Search for the cell housing the specified text and yield its (X, Y) center coordinate. 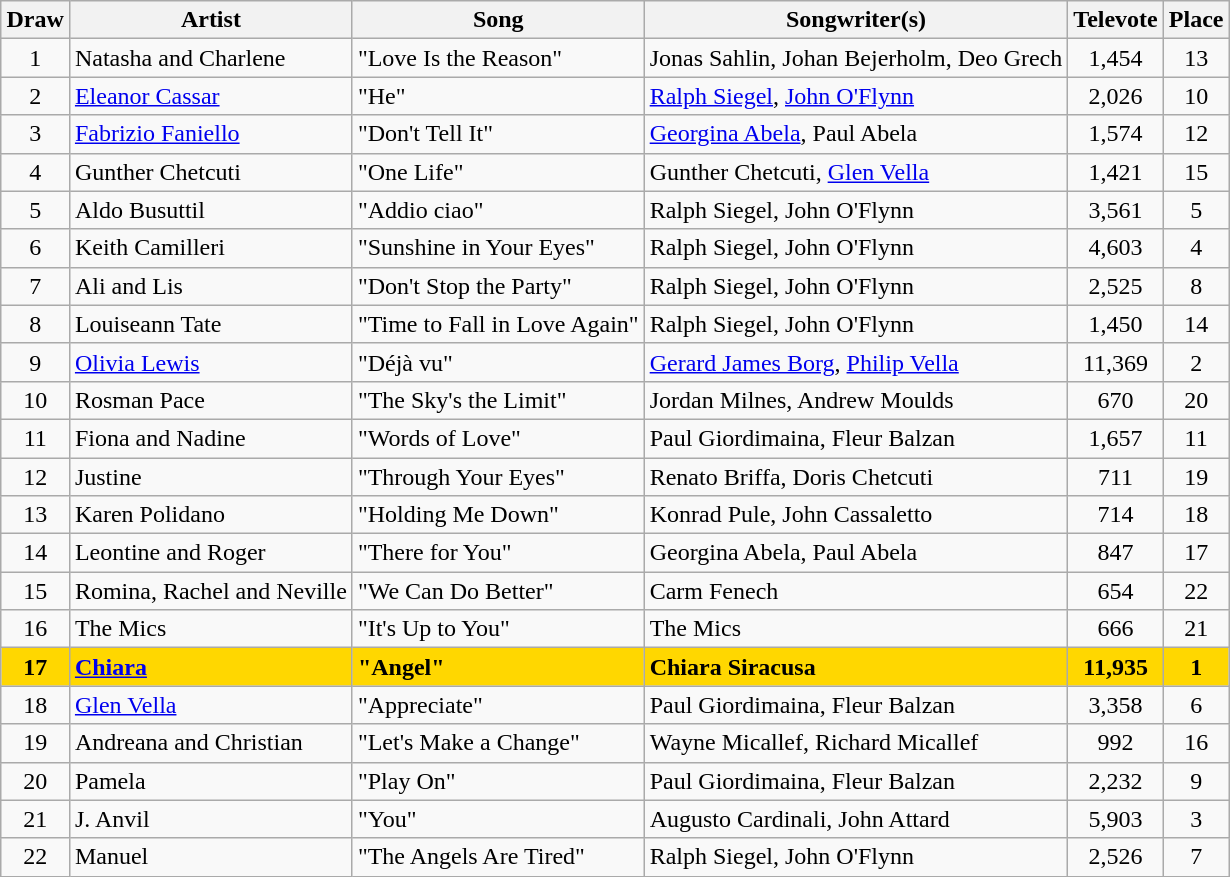
"Love Is the Reason" (498, 58)
Draw (35, 20)
11,935 (1116, 667)
"Time to Fall in Love Again" (498, 324)
Gunther Chetcuti (210, 172)
847 (1116, 553)
Karen Polidano (210, 515)
"It's Up to You" (498, 629)
"The Angels Are Tired" (498, 857)
"The Sky's the Limit" (498, 400)
"Déjà vu" (498, 362)
"Words of Love" (498, 438)
Fabrizio Faniello (210, 134)
711 (1116, 477)
"Appreciate" (498, 705)
Song (498, 20)
"Don't Tell It" (498, 134)
Place (1196, 20)
"We Can Do Better" (498, 591)
J. Anvil (210, 819)
"Addio ciao" (498, 210)
Chiara (210, 667)
714 (1116, 515)
666 (1116, 629)
Ali and Lis (210, 286)
"Angel" (498, 667)
Televote (1116, 20)
Louiseann Tate (210, 324)
3,358 (1116, 705)
Chiara Siracusa (856, 667)
1,450 (1116, 324)
Jonas Sahlin, Johan Bejerholm, Deo Grech (856, 58)
Augusto Cardinali, John Attard (856, 819)
2,525 (1116, 286)
Glen Vella (210, 705)
1,657 (1116, 438)
3,561 (1116, 210)
992 (1116, 743)
Andreana and Christian (210, 743)
1,421 (1116, 172)
Natasha and Charlene (210, 58)
2,026 (1116, 96)
Gunther Chetcuti, Glen Vella (856, 172)
Wayne Micallef, Richard Micallef (856, 743)
Justine (210, 477)
Rosman Pace (210, 400)
Gerard James Borg, Philip Vella (856, 362)
Manuel (210, 857)
2,232 (1116, 781)
1,454 (1116, 58)
11,369 (1116, 362)
Fiona and Nadine (210, 438)
654 (1116, 591)
Aldo Busuttil (210, 210)
670 (1116, 400)
"Play On" (498, 781)
Pamela (210, 781)
"Holding Me Down" (498, 515)
Carm Fenech (856, 591)
2,526 (1116, 857)
Romina, Rachel and Neville (210, 591)
Eleanor Cassar (210, 96)
Jordan Milnes, Andrew Moulds (856, 400)
"One Life" (498, 172)
"Don't Stop the Party" (498, 286)
"He" (498, 96)
"Through Your Eyes" (498, 477)
"Sunshine in Your Eyes" (498, 248)
"Let's Make a Change" (498, 743)
Keith Camilleri (210, 248)
"You" (498, 819)
Leontine and Roger (210, 553)
Songwriter(s) (856, 20)
5,903 (1116, 819)
Renato Briffa, Doris Chetcuti (856, 477)
Konrad Pule, John Cassaletto (856, 515)
1,574 (1116, 134)
4,603 (1116, 248)
"There for You" (498, 553)
Artist (210, 20)
Olivia Lewis (210, 362)
